Find where the given text appears and provide that cell's center as (X, Y) coordinate. 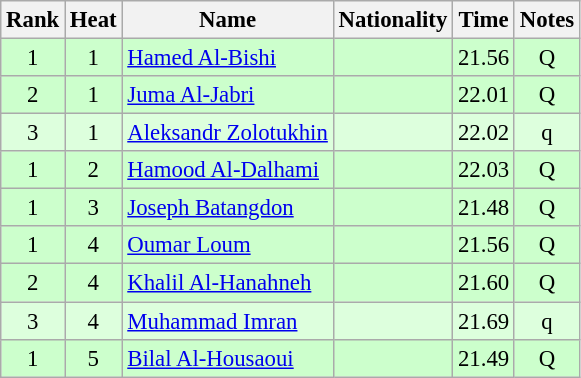
21.49 (484, 358)
Aleksandr Zolotukhin (228, 133)
22.03 (484, 170)
Oumar Loum (228, 245)
21.60 (484, 283)
Notes (546, 20)
Nationality (392, 20)
Bilal Al-Housaoui (228, 358)
Heat (94, 20)
22.02 (484, 133)
22.01 (484, 95)
Rank (33, 20)
Khalil Al-Hanahneh (228, 283)
Juma Al-Jabri (228, 95)
5 (94, 358)
21.48 (484, 208)
Joseph Batangdon (228, 208)
Time (484, 20)
Name (228, 20)
Hamed Al-Bishi (228, 58)
21.69 (484, 321)
Hamood Al-Dalhami (228, 170)
Muhammad Imran (228, 321)
